Return the [x, y] coordinate for the center point of the cell that contains the specified text.  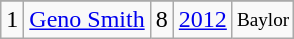
8 [162, 20]
1 [12, 20]
2012 [202, 20]
Geno Smith [87, 20]
Baylor [262, 20]
